From the cell containing the given text, extract its center point as (x, y) coordinate. 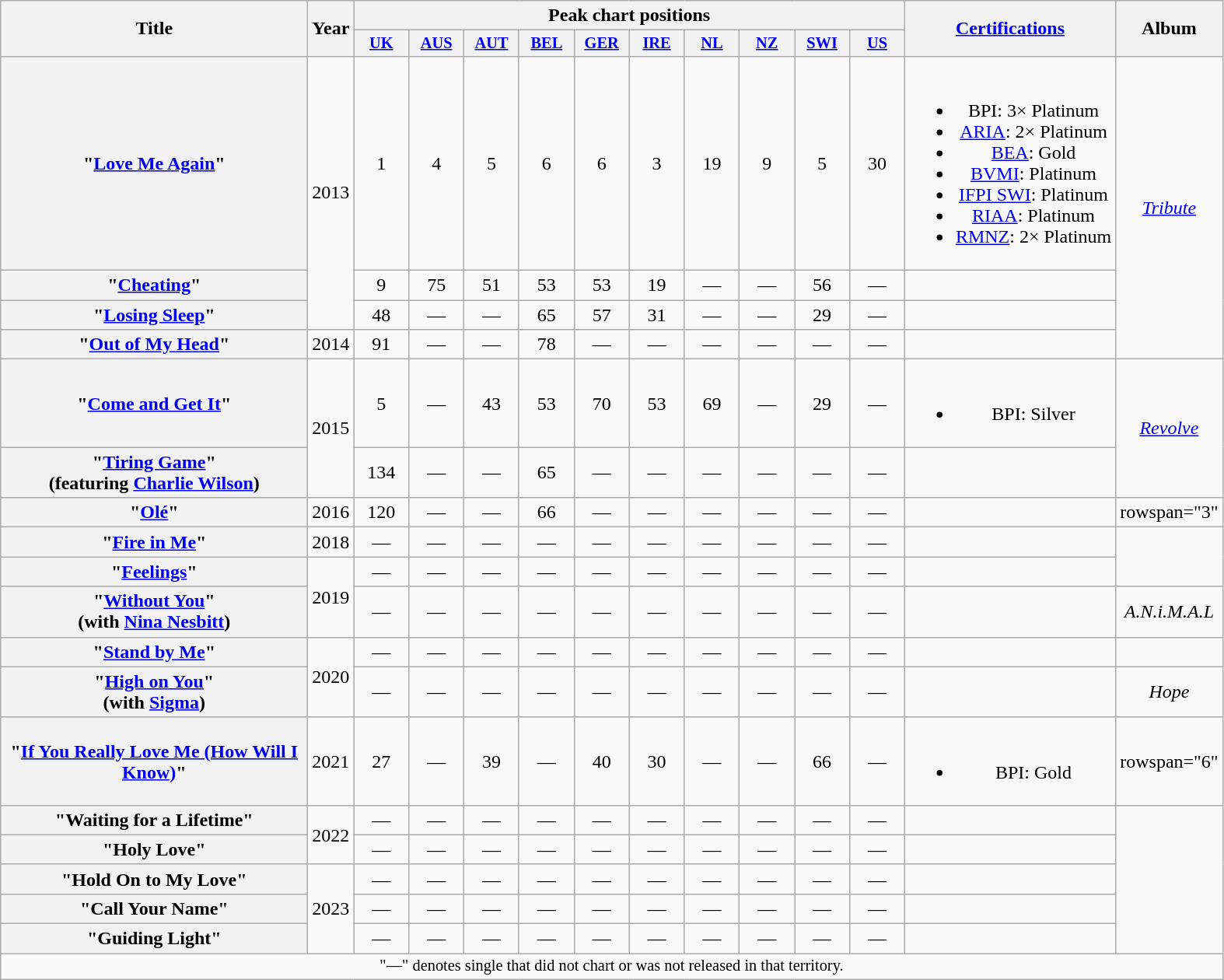
"Tiring Game"(featuring Charlie Wilson) (154, 473)
"—" denotes single that did not chart or was not released in that territory. (611, 967)
31 (656, 315)
69 (712, 403)
3 (656, 163)
"High on You"(with Sigma) (154, 692)
2015 (331, 429)
40 (602, 761)
AUS (437, 44)
"Stand by Me" (154, 652)
"Holy Love" (154, 849)
43 (491, 403)
GER (602, 44)
Tribute (1170, 207)
Peak chart positions (630, 16)
56 (823, 285)
57 (602, 315)
"Hold On to My Love" (154, 879)
2020 (331, 677)
2016 (331, 513)
"Olé" (154, 513)
70 (602, 403)
91 (381, 345)
51 (491, 285)
39 (491, 761)
134 (381, 473)
US (877, 44)
2021 (331, 761)
27 (381, 761)
Certifications (1009, 29)
48 (381, 315)
2022 (331, 835)
"Come and Get It" (154, 403)
"Without You"(with Nina Nesbitt) (154, 611)
"Waiting for a Lifetime" (154, 820)
2014 (331, 345)
rowspan="6" (1170, 761)
IRE (656, 44)
75 (437, 285)
SWI (823, 44)
"Feelings" (154, 572)
Year (331, 29)
BEL (546, 44)
NL (712, 44)
Album (1170, 29)
2018 (331, 542)
78 (546, 345)
2023 (331, 908)
1 (381, 163)
UK (381, 44)
"Fire in Me" (154, 542)
"Out of My Head" (154, 345)
BPI: Silver (1009, 403)
Hope (1170, 692)
120 (381, 513)
2019 (331, 597)
NZ (767, 44)
AUT (491, 44)
Title (154, 29)
BPI: 3× PlatinumARIA: 2× PlatinumBEA: GoldBVMI: PlatinumIFPI SWI: PlatinumRIAA: PlatinumRMNZ: 2× Platinum (1009, 163)
"Call Your Name" (154, 908)
"Losing Sleep" (154, 315)
"If You Really Love Me (How Will I Know)" (154, 761)
2013 (331, 193)
rowspan="3" (1170, 513)
"Cheating" (154, 285)
"Love Me Again" (154, 163)
4 (437, 163)
A.N.i.M.A.L (1170, 611)
Revolve (1170, 429)
"Guiding Light" (154, 939)
BPI: Gold (1009, 761)
